Search for the cell housing the specified text and yield its [X, Y] center coordinate. 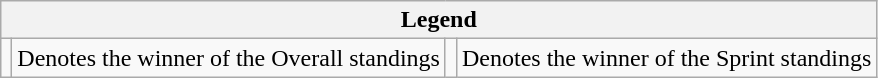
Denotes the winner of the Overall standings [229, 58]
Legend [439, 20]
Denotes the winner of the Sprint standings [666, 58]
